Search for the cell housing the specified text and yield its (X, Y) center coordinate. 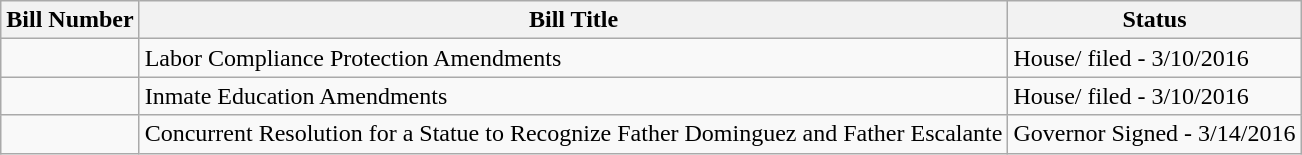
Inmate Education Amendments (574, 96)
Labor Compliance Protection Amendments (574, 58)
Concurrent Resolution for a Statue to Recognize Father Dominguez and Father Escalante (574, 134)
Bill Number (70, 20)
Bill Title (574, 20)
Status (1154, 20)
Governor Signed - 3/14/2016 (1154, 134)
